Return [x, y] of the center of cell containing provided text 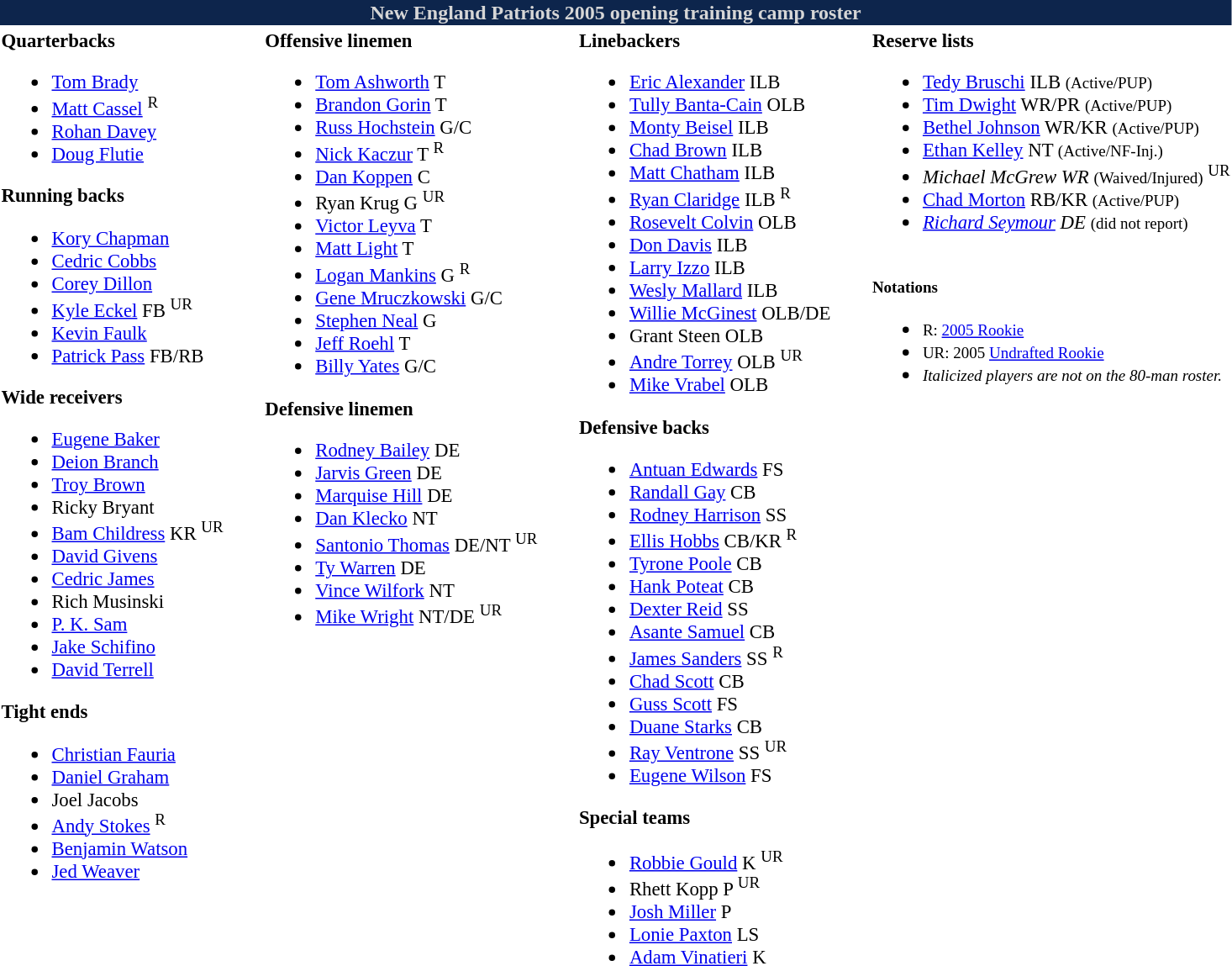
New England Patriots 2005 opening training camp roster [615, 13]
